Pinpoint the cell where the given text exists, returning its [x, y] midpoint coordinate. 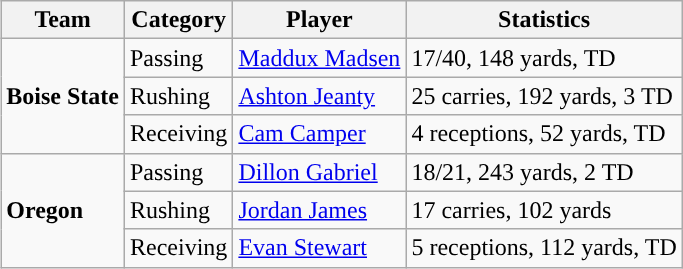
17/40, 148 yards, TD [544, 58]
5 receptions, 112 yards, TD [544, 248]
Cam Camper [320, 134]
Boise State [63, 96]
4 receptions, 52 yards, TD [544, 134]
18/21, 243 yards, 2 TD [544, 172]
Ashton Jeanty [320, 96]
Evan Stewart [320, 248]
Dillon Gabriel [320, 172]
17 carries, 102 yards [544, 210]
Player [320, 20]
25 carries, 192 yards, 3 TD [544, 96]
Team [63, 20]
Category [178, 20]
Oregon [63, 210]
Jordan James [320, 210]
Statistics [544, 20]
Maddux Madsen [320, 58]
